From the cell containing the given text, extract its center point as [x, y] coordinate. 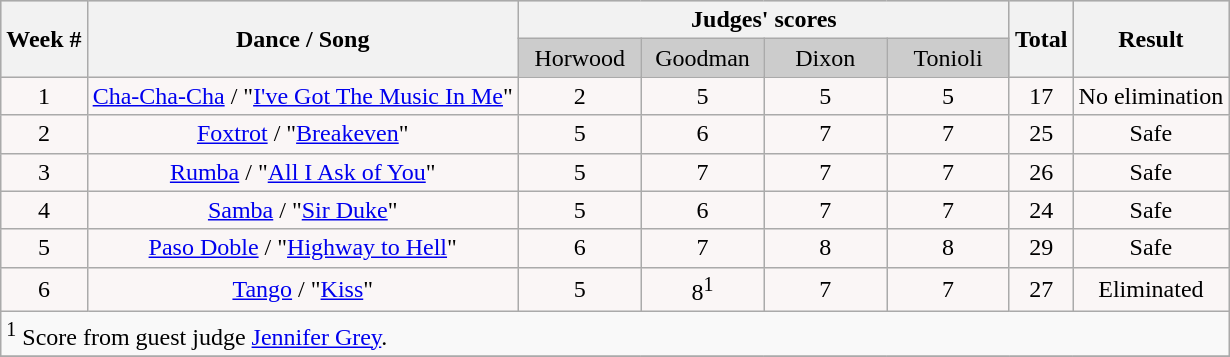
Goodman [702, 58]
27 [1041, 290]
Cha-Cha-Cha / "I've Got The Music In Me" [302, 96]
24 [1041, 210]
Dixon [826, 58]
Dance / Song [302, 39]
Samba / "Sir Duke" [302, 210]
17 [1041, 96]
Rumba / "All I Ask of You" [302, 172]
1 [44, 96]
Eliminated [1151, 290]
Judges' scores [764, 20]
Result [1151, 39]
Horwood [580, 58]
3 [44, 172]
No elimination [1151, 96]
Tango / "Kiss" [302, 290]
Tonioli [948, 58]
4 [44, 210]
Foxtrot / "Breakeven" [302, 134]
Paso Doble / "Highway to Hell" [302, 248]
81 [702, 290]
1 Score from guest judge Jennifer Grey. [615, 334]
Total [1041, 39]
Week # [44, 39]
26 [1041, 172]
29 [1041, 248]
25 [1041, 134]
